Detect which cell encompasses the target text, then output its [x, y] center coordinate. 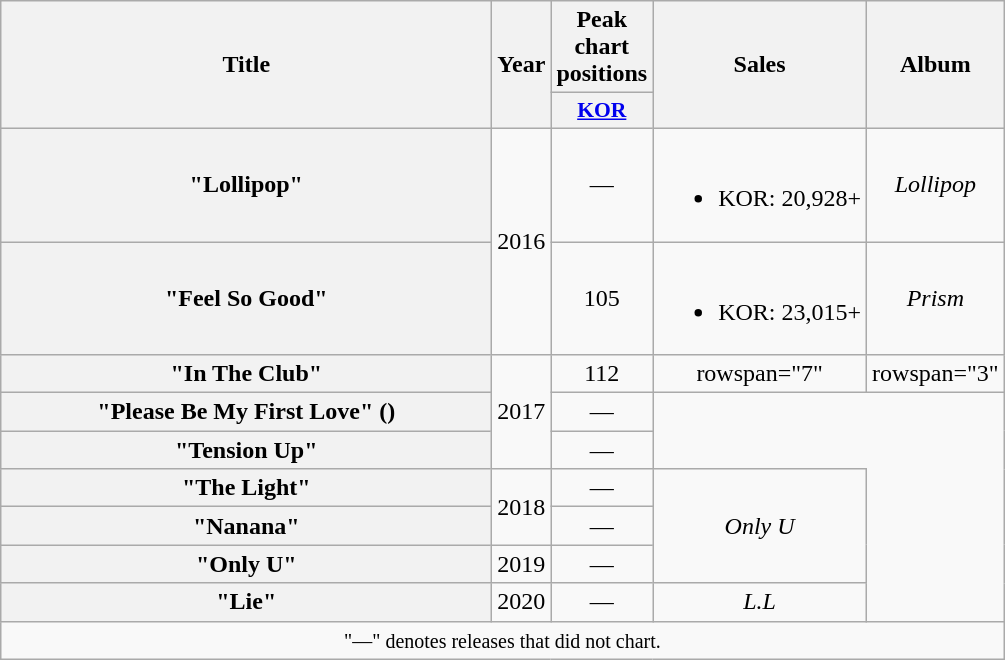
Lollipop [936, 184]
2018 [522, 507]
105 [602, 298]
Prism [936, 298]
Album [936, 65]
"Feel So Good" [246, 298]
rowspan="7" [760, 374]
2020 [522, 602]
"—" denotes releases that did not chart. [502, 640]
Title [246, 65]
"In The Club" [246, 374]
2017 [522, 412]
"Lie" [246, 602]
Only U [760, 526]
"The Light" [246, 488]
L.L [760, 602]
"Nanana" [246, 526]
2016 [522, 241]
"Tension Up" [246, 450]
KOR: 20,928+ [760, 184]
"Only U" [246, 564]
Sales [760, 65]
"Please Be My First Love" () [246, 412]
rowspan="3" [936, 374]
Peak chart positions [602, 47]
112 [602, 374]
KOR [602, 111]
2019 [522, 564]
Year [522, 65]
KOR: 23,015+ [760, 298]
"Lollipop" [246, 184]
